Detect which cell encompasses the target text, then output its (x, y) center coordinate. 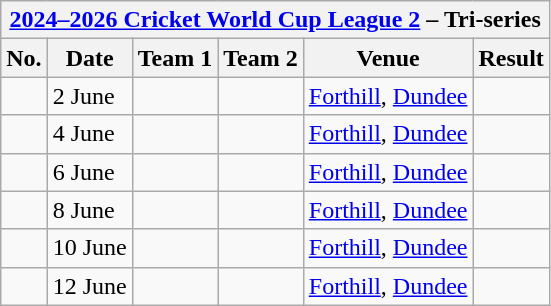
12 June (90, 286)
Team 1 (175, 58)
Result (511, 58)
2024–2026 Cricket World Cup League 2 – Tri-series (276, 20)
2 June (90, 96)
Date (90, 58)
10 June (90, 248)
Venue (388, 58)
6 June (90, 172)
No. (24, 58)
8 June (90, 210)
Team 2 (261, 58)
4 June (90, 134)
